Determine the (x, y) coordinate at the center of the cell enclosing the given text.  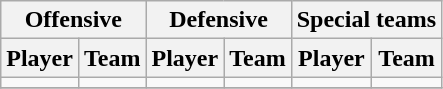
Special teams (366, 20)
Offensive (74, 20)
Defensive (218, 20)
